Return the [X, Y] coordinate for the center point of the cell that contains the specified text.  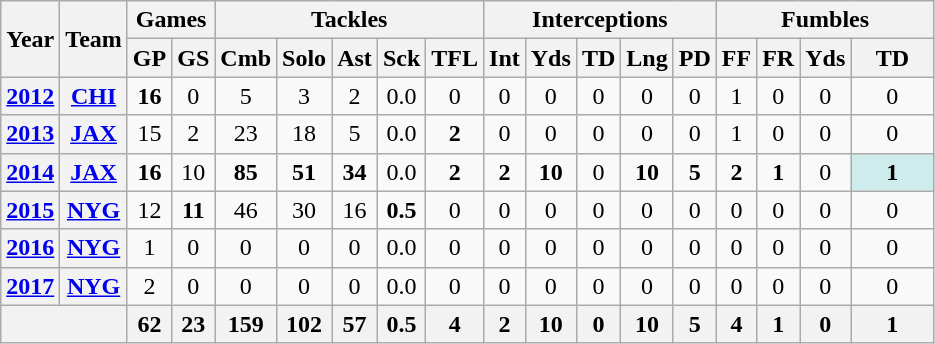
CHI [94, 96]
62 [149, 324]
Tackles [350, 20]
2015 [30, 210]
2016 [30, 248]
Solo [304, 58]
159 [246, 324]
2012 [30, 96]
PD [694, 58]
102 [304, 324]
2017 [30, 286]
Interceptions [600, 20]
51 [304, 172]
11 [194, 210]
15 [149, 134]
FR [778, 58]
30 [304, 210]
18 [304, 134]
85 [246, 172]
GP [149, 58]
57 [355, 324]
Year [30, 39]
Sck [401, 58]
2014 [30, 172]
Ast [355, 58]
Team [94, 39]
Games [170, 20]
34 [355, 172]
Int [505, 58]
TFL [455, 58]
Lng [647, 58]
3 [304, 96]
2013 [30, 134]
46 [246, 210]
Fumbles [825, 20]
Cmb [246, 58]
12 [149, 210]
FF [736, 58]
GS [194, 58]
